Find where the given text appears and provide that cell's center as (x, y) coordinate. 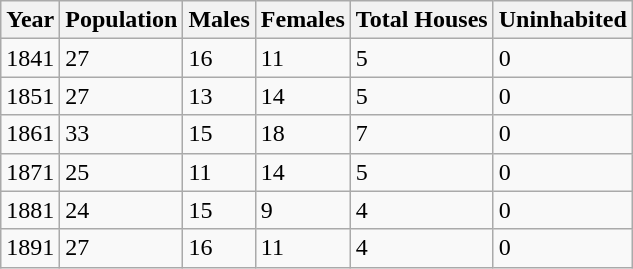
7 (422, 134)
1871 (30, 172)
Population (122, 20)
33 (122, 134)
1891 (30, 248)
1861 (30, 134)
Total Houses (422, 20)
1851 (30, 96)
13 (219, 96)
Males (219, 20)
24 (122, 210)
Year (30, 20)
Uninhabited (562, 20)
Females (302, 20)
25 (122, 172)
1881 (30, 210)
18 (302, 134)
9 (302, 210)
1841 (30, 58)
